Return [x, y] of the center of cell containing provided text 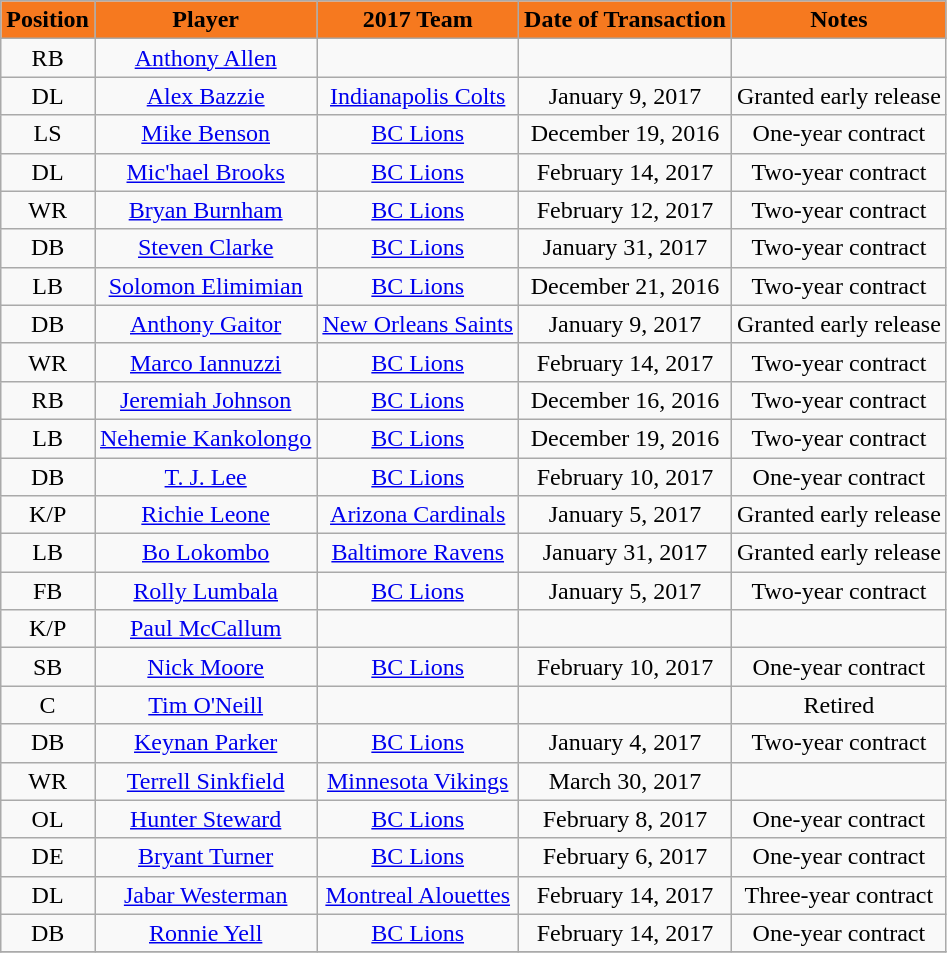
Paul McCallum [205, 629]
C [48, 705]
Three-year contract [838, 895]
DE [48, 857]
December 16, 2016 [626, 400]
Jabar Westerman [205, 895]
Mike Benson [205, 134]
Baltimore Ravens [418, 553]
Richie Leone [205, 515]
Bryant Turner [205, 857]
Jeremiah Johnson [205, 400]
OL [48, 819]
FB [48, 591]
February 12, 2017 [626, 210]
December 21, 2016 [626, 286]
Hunter Steward [205, 819]
Anthony Gaitor [205, 324]
Nick Moore [205, 667]
Marco Iannuzzi [205, 362]
LS [48, 134]
Ronnie Yell [205, 933]
SB [48, 667]
Bo Lokombo [205, 553]
Nehemie Kankolongo [205, 438]
March 30, 2017 [626, 781]
Tim O'Neill [205, 705]
Date of Transaction [626, 20]
Player [205, 20]
Anthony Allen [205, 58]
Minnesota Vikings [418, 781]
February 8, 2017 [626, 819]
New Orleans Saints [418, 324]
February 6, 2017 [626, 857]
Position [48, 20]
Arizona Cardinals [418, 515]
Indianapolis Colts [418, 96]
Alex Bazzie [205, 96]
Terrell Sinkfield [205, 781]
Notes [838, 20]
2017 Team [418, 20]
Montreal Alouettes [418, 895]
T. J. Lee [205, 477]
Keynan Parker [205, 743]
Retired [838, 705]
Rolly Lumbala [205, 591]
Solomon Elimimian [205, 286]
Mic'hael Brooks [205, 172]
Steven Clarke [205, 248]
Bryan Burnham [205, 210]
January 4, 2017 [626, 743]
